Return [x, y] of the center of cell containing provided text 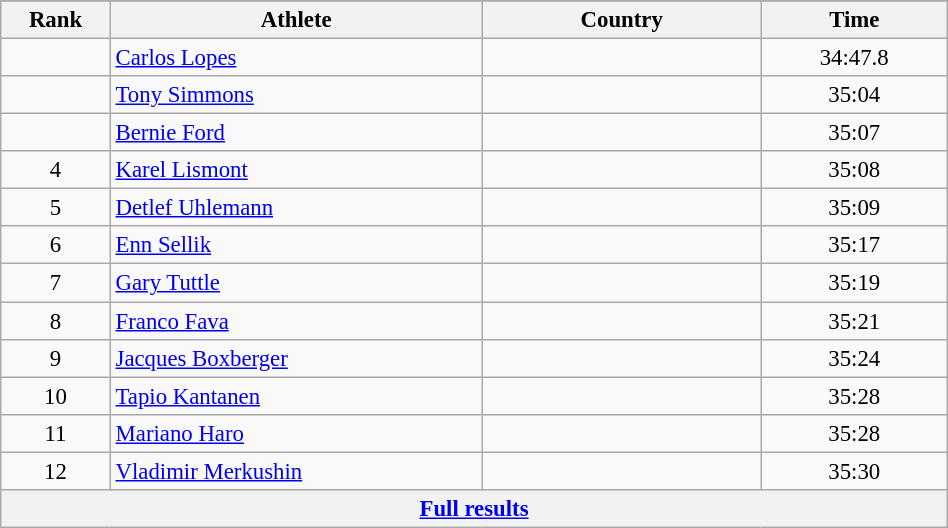
35:19 [854, 283]
Country [622, 20]
6 [56, 245]
Vladimir Merkushin [296, 471]
12 [56, 471]
35:08 [854, 170]
4 [56, 170]
11 [56, 433]
Bernie Ford [296, 133]
Mariano Haro [296, 433]
Carlos Lopes [296, 58]
35:21 [854, 321]
35:04 [854, 95]
Gary Tuttle [296, 283]
Athlete [296, 20]
Karel Lismont [296, 170]
Tapio Kantanen [296, 396]
35:24 [854, 358]
8 [56, 321]
10 [56, 396]
Detlef Uhlemann [296, 208]
Rank [56, 20]
35:30 [854, 471]
Time [854, 20]
Jacques Boxberger [296, 358]
Franco Fava [296, 321]
35:09 [854, 208]
Tony Simmons [296, 95]
34:47.8 [854, 58]
Enn Sellik [296, 245]
Full results [474, 509]
7 [56, 283]
35:17 [854, 245]
5 [56, 208]
9 [56, 358]
35:07 [854, 133]
